Provide the [X, Y] coordinate of the cell's center where the given text is located.  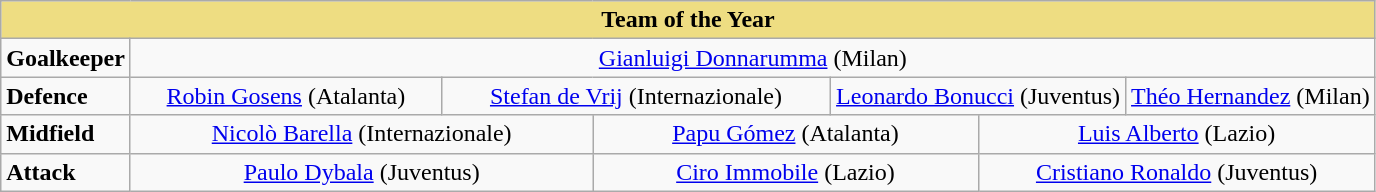
Ciro Immobile (Lazio) [786, 172]
Attack [66, 172]
Paulo Dybala (Juventus) [361, 172]
Robin Gosens (Atalanta) [286, 96]
Gianluigi Donnarumma (Milan) [752, 58]
Luis Alberto (Lazio) [1176, 134]
Théo Hernandez (Milan) [1251, 96]
Stefan de Vrij (Internazionale) [636, 96]
Goalkeeper [66, 58]
Midfield [66, 134]
Nicolò Barella (Internazionale) [361, 134]
Team of the Year [688, 20]
Papu Gómez (Atalanta) [786, 134]
Defence [66, 96]
Leonardo Bonucci (Juventus) [978, 96]
Cristiano Ronaldo (Juventus) [1176, 172]
